Find where the given text appears and provide that cell's center as [x, y] coordinate. 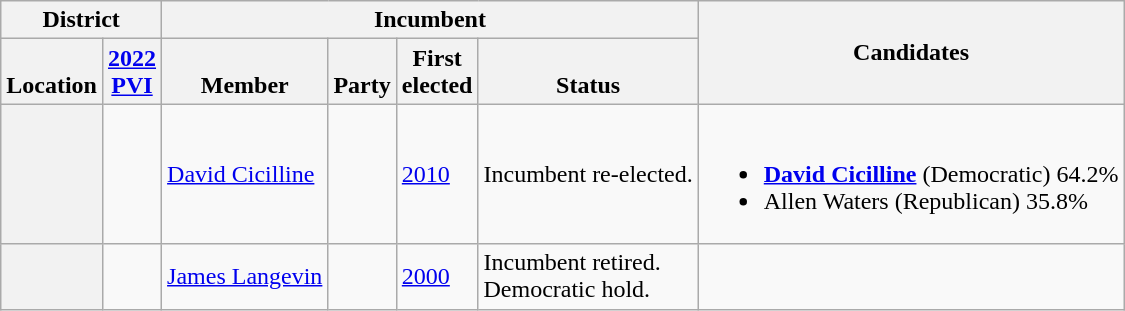
Candidates [911, 52]
District [82, 20]
Status [588, 72]
2000 [437, 276]
Incumbent [430, 20]
Member [245, 72]
Location [52, 72]
David Cicilline [245, 174]
James Langevin [245, 276]
Firstelected [437, 72]
David Cicilline (Democratic) 64.2%Allen Waters (Republican) 35.8% [911, 174]
Incumbent re-elected. [588, 174]
2022PVI [132, 72]
Incumbent retired.Democratic hold. [588, 276]
Party [362, 72]
2010 [437, 174]
